Return the (X, Y) coordinate for the center point of the cell that contains the specified text.  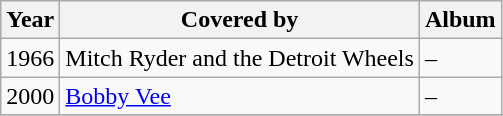
1966 (30, 58)
Mitch Ryder and the Detroit Wheels (240, 58)
Bobby Vee (240, 96)
Album (460, 20)
2000 (30, 96)
Year (30, 20)
Covered by (240, 20)
